Pinpoint the cell where the given text exists, returning its (x, y) midpoint coordinate. 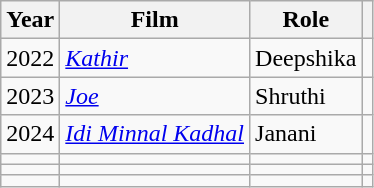
Deepshika (306, 58)
Janani (306, 134)
Idi Minnal Kadhal (155, 134)
Role (306, 20)
Joe (155, 96)
Film (155, 20)
2023 (30, 96)
2022 (30, 58)
Year (30, 20)
Kathir (155, 58)
2024 (30, 134)
Shruthi (306, 96)
